Determine the (X, Y) coordinate at the center of the cell enclosing the given text.  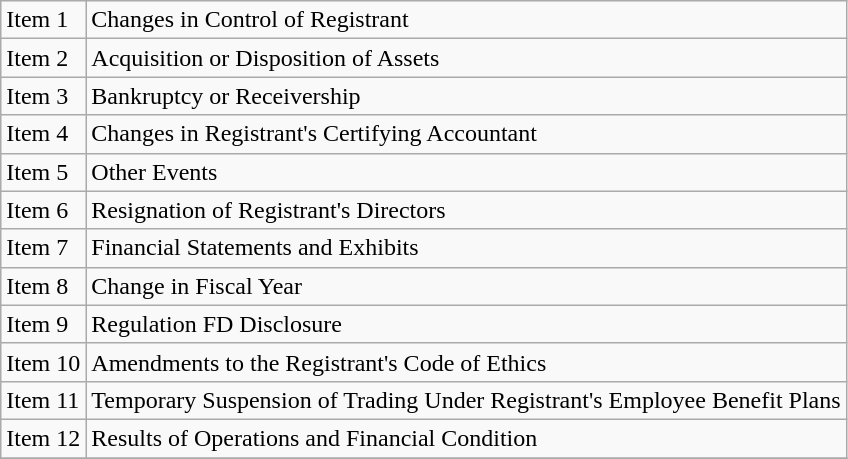
Item 6 (44, 210)
Temporary Suspension of Trading Under Registrant's Employee Benefit Plans (466, 400)
Results of Operations and Financial Condition (466, 438)
Acquisition or Disposition of Assets (466, 58)
Regulation FD Disclosure (466, 324)
Item 11 (44, 400)
Item 1 (44, 20)
Item 2 (44, 58)
Financial Statements and Exhibits (466, 248)
Item 7 (44, 248)
Item 12 (44, 438)
Item 10 (44, 362)
Item 3 (44, 96)
Item 9 (44, 324)
Other Events (466, 172)
Item 4 (44, 134)
Changes in Control of Registrant (466, 20)
Resignation of Registrant's Directors (466, 210)
Bankruptcy or Receivership (466, 96)
Item 5 (44, 172)
Amendments to the Registrant's Code of Ethics (466, 362)
Change in Fiscal Year (466, 286)
Item 8 (44, 286)
Changes in Registrant's Certifying Accountant (466, 134)
